For the text-containing cell, return its midpoint in [x, y] coordinate format. 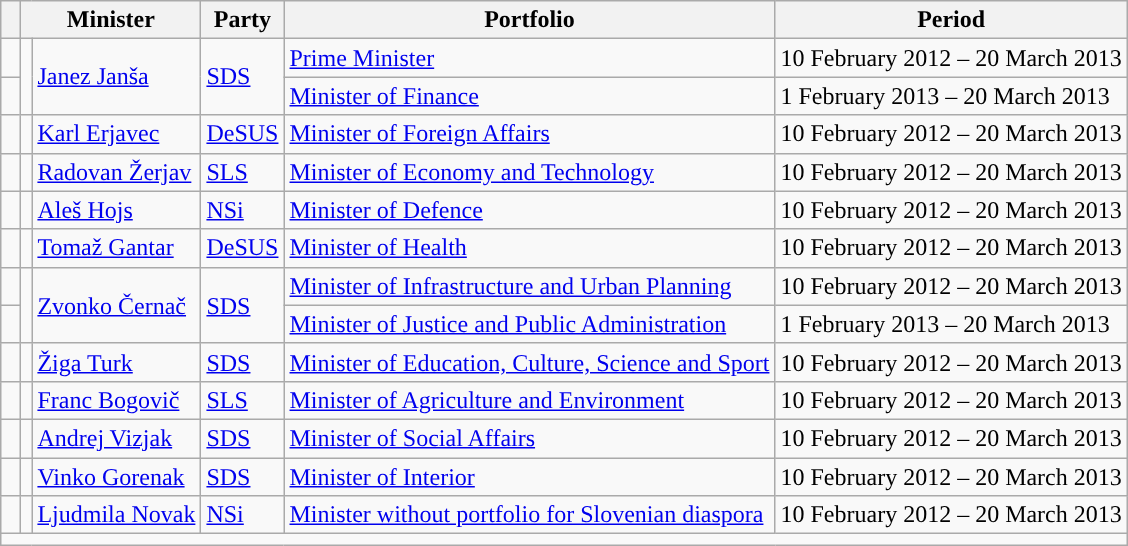
Minister of Education, Culture, Science and Sport [530, 362]
Portfolio [530, 20]
Minister of Finance [530, 96]
Period [951, 20]
Franc Bogovič [116, 400]
Karl Erjavec [116, 134]
Minister of Agriculture and Environment [530, 400]
Janez Janša [116, 77]
Minister of Infrastructure and Urban Planning [530, 286]
Žiga Turk [116, 362]
Minister of Social Affairs [530, 438]
Minister without portfolio for Slovenian diaspora [530, 515]
Zvonko Černač [116, 305]
Party [242, 20]
Prime Minister [530, 58]
Minister [111, 20]
Ljudmila Novak [116, 515]
Minister of Foreign Affairs [530, 134]
Minister of Justice and Public Administration [530, 324]
Minister of Defence [530, 210]
Minister of Economy and Technology [530, 172]
Andrej Vizjak [116, 438]
Minister of Interior [530, 477]
Aleš Hojs [116, 210]
Minister of Health [530, 248]
Tomaž Gantar [116, 248]
Radovan Žerjav [116, 172]
Vinko Gorenak [116, 477]
